Scan for the cell matching the given text and deliver its (x, y) coordinate at center. 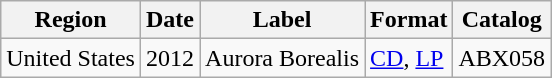
Catalog (502, 20)
Date (170, 20)
CD, LP (409, 58)
Label (282, 20)
Aurora Borealis (282, 58)
United States (71, 58)
ABX058 (502, 58)
Format (409, 20)
Region (71, 20)
2012 (170, 58)
